Scan for the cell matching the given text and deliver its (X, Y) coordinate at center. 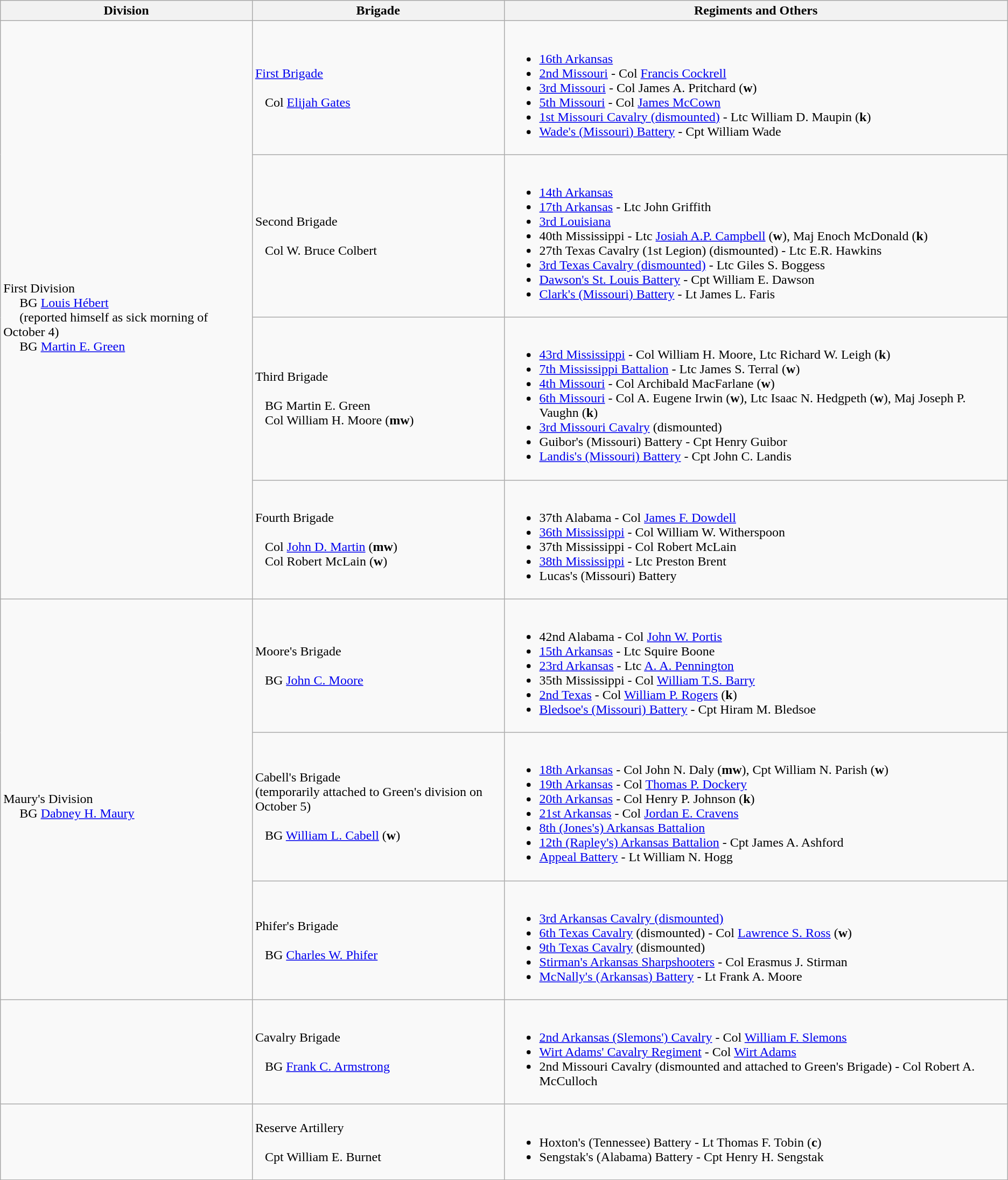
Cabell's Brigade(temporarily attached to Green's division on October 5) BG William L. Cabell (w) (378, 807)
Division (127, 11)
Cavalry Brigade BG Frank C. Armstrong (378, 1052)
Regiments and Others (756, 11)
Moore's Brigade BG John C. Moore (378, 666)
Third Brigade BG Martin E. Green Col William H. Moore (mw) (378, 399)
Phifer's Brigade BG Charles W. Phifer (378, 940)
Second Brigade Col W. Bruce Colbert (378, 236)
Maury's Division BG Dabney H. Maury (127, 799)
Reserve Artillery Cpt William E. Burnet (378, 1142)
Brigade (378, 11)
Fourth Brigade Col John D. Martin (mw) Col Robert McLain (w) (378, 540)
First Division BG Louis Hébert (reported himself as sick morning of October 4) BG Martin E. Green (127, 310)
Hoxton's (Tennessee) Battery - Lt Thomas F. Tobin (c)Sengstak's (Alabama) Battery - Cpt Henry H. Sengstak (756, 1142)
First Brigade Col Elijah Gates (378, 88)
